Locate the cell with the specified text and output its [X, Y] center coordinate. 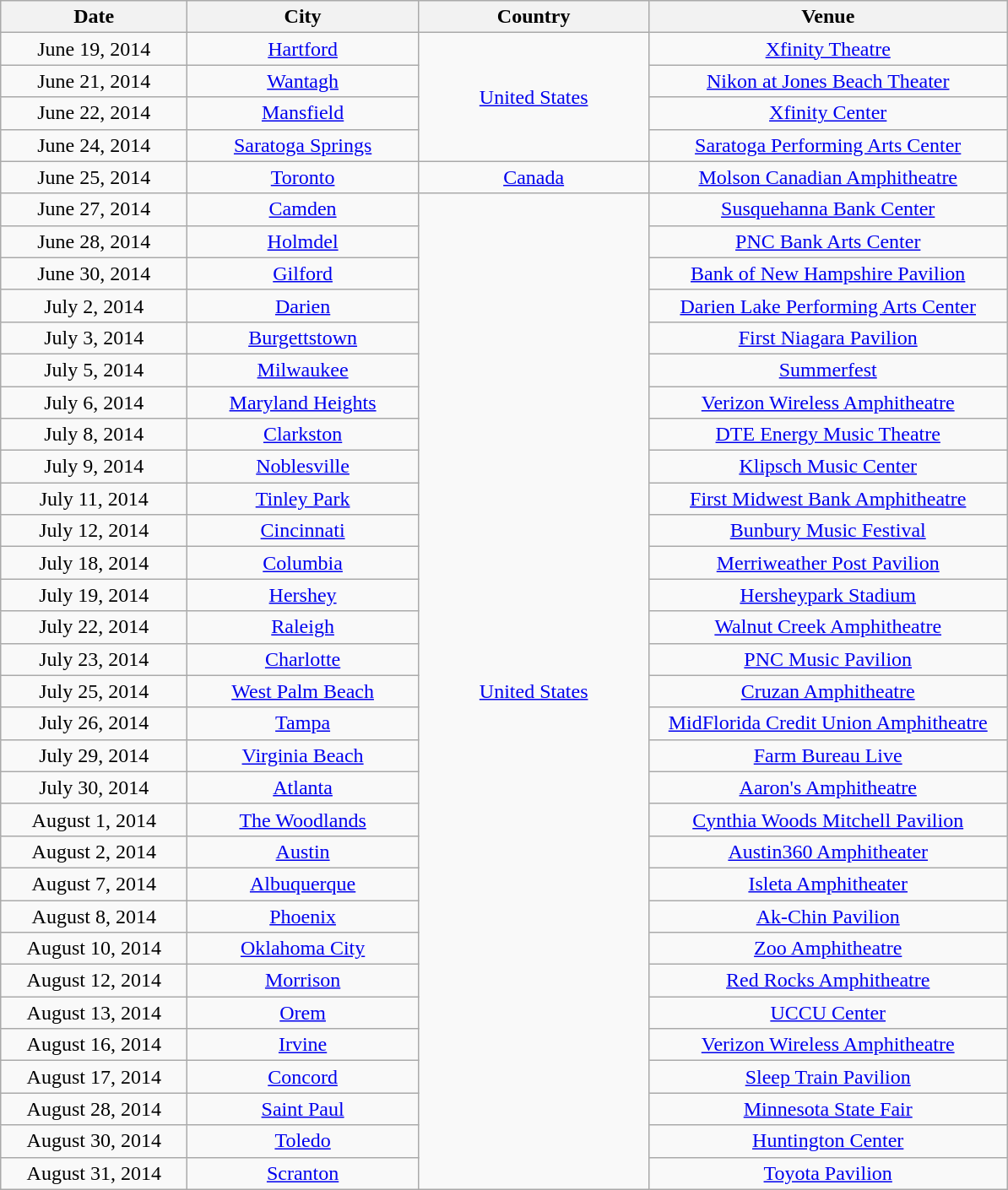
Gilford [303, 273]
Sleep Train Pavilion [828, 1077]
August 2, 2014 [95, 852]
Hershey [303, 595]
August 31, 2014 [95, 1173]
July 30, 2014 [95, 787]
Maryland Heights [303, 403]
PNC Music Pavilion [828, 659]
Columbia [303, 563]
June 25, 2014 [95, 177]
Atlanta [303, 787]
Raleigh [303, 627]
UCCU Center [828, 1013]
July 11, 2014 [95, 499]
Scranton [303, 1173]
Isleta Amphitheater [828, 884]
Saratoga Performing Arts Center [828, 145]
July 3, 2014 [95, 338]
Burgettstown [303, 338]
July 8, 2014 [95, 435]
Merriweather Post Pavilion [828, 563]
July 2, 2014 [95, 306]
Clarkston [303, 435]
City [303, 17]
Venue [828, 17]
Cincinnati [303, 531]
Darien Lake Performing Arts Center [828, 306]
Tampa [303, 723]
Camden [303, 209]
Susquehanna Bank Center [828, 209]
June 19, 2014 [95, 49]
Hersheypark Stadium [828, 595]
Charlotte [303, 659]
Phoenix [303, 916]
August 28, 2014 [95, 1109]
Cynthia Woods Mitchell Pavilion [828, 819]
Nikon at Jones Beach Theater [828, 81]
August 17, 2014 [95, 1077]
Canada [534, 177]
June 24, 2014 [95, 145]
Saratoga Springs [303, 145]
August 1, 2014 [95, 819]
July 5, 2014 [95, 370]
August 7, 2014 [95, 884]
Toyota Pavilion [828, 1173]
July 26, 2014 [95, 723]
July 19, 2014 [95, 595]
Ak-Chin Pavilion [828, 916]
July 6, 2014 [95, 403]
Holmdel [303, 241]
Minnesota State Fair [828, 1109]
First Niagara Pavilion [828, 338]
August 8, 2014 [95, 916]
Country [534, 17]
First Midwest Bank Amphitheatre [828, 499]
August 12, 2014 [95, 981]
Mansfield [303, 113]
Toronto [303, 177]
July 18, 2014 [95, 563]
August 10, 2014 [95, 949]
Orem [303, 1013]
Oklahoma City [303, 949]
July 12, 2014 [95, 531]
Aaron's Amphitheatre [828, 787]
Concord [303, 1077]
Zoo Amphitheatre [828, 949]
Darien [303, 306]
Tinley Park [303, 499]
Klipsch Music Center [828, 467]
Milwaukee [303, 370]
Albuquerque [303, 884]
Austin [303, 852]
Morrison [303, 981]
Molson Canadian Amphitheatre [828, 177]
Virginia Beach [303, 755]
PNC Bank Arts Center [828, 241]
Cruzan Amphitheatre [828, 691]
Bank of New Hampshire Pavilion [828, 273]
Hartford [303, 49]
Summerfest [828, 370]
June 28, 2014 [95, 241]
Bunbury Music Festival [828, 531]
July 23, 2014 [95, 659]
July 22, 2014 [95, 627]
Toledo [303, 1141]
DTE Energy Music Theatre [828, 435]
Date [95, 17]
The Woodlands [303, 819]
June 30, 2014 [95, 273]
June 22, 2014 [95, 113]
Farm Bureau Live [828, 755]
July 29, 2014 [95, 755]
Saint Paul [303, 1109]
August 16, 2014 [95, 1045]
Walnut Creek Amphitheatre [828, 627]
June 27, 2014 [95, 209]
August 30, 2014 [95, 1141]
July 9, 2014 [95, 467]
June 21, 2014 [95, 81]
Huntington Center [828, 1141]
Wantagh [303, 81]
Red Rocks Amphitheatre [828, 981]
Xfinity Center [828, 113]
West Palm Beach [303, 691]
Austin360 Amphitheater [828, 852]
MidFlorida Credit Union Amphitheatre [828, 723]
Xfinity Theatre [828, 49]
Noblesville [303, 467]
August 13, 2014 [95, 1013]
July 25, 2014 [95, 691]
Irvine [303, 1045]
